Find where the given text appears and provide that cell's center as [x, y] coordinate. 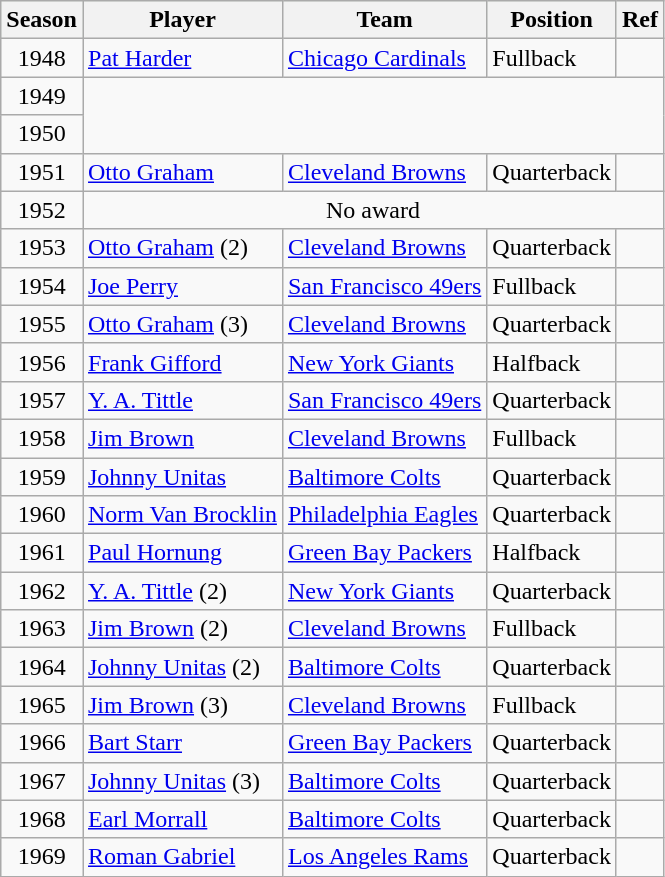
Roman Gabriel [182, 857]
1954 [42, 286]
Otto Graham (3) [182, 324]
1961 [42, 553]
Jim Brown [182, 438]
1953 [42, 248]
Bart Starr [182, 743]
Johnny Unitas (2) [182, 667]
Otto Graham [182, 172]
Joe Perry [182, 286]
1957 [42, 400]
1966 [42, 743]
Paul Hornung [182, 553]
1965 [42, 705]
1955 [42, 324]
1958 [42, 438]
Otto Graham (2) [182, 248]
Jim Brown (3) [182, 705]
Y. A. Tittle [182, 400]
1967 [42, 781]
1948 [42, 58]
Johnny Unitas (3) [182, 781]
1969 [42, 857]
1950 [42, 134]
Frank Gifford [182, 362]
1963 [42, 629]
1968 [42, 819]
Norm Van Brocklin [182, 515]
Season [42, 20]
1962 [42, 591]
1952 [42, 210]
Y. A. Tittle (2) [182, 591]
Chicago Cardinals [384, 58]
1959 [42, 477]
1951 [42, 172]
Pat Harder [182, 58]
Los Angeles Rams [384, 857]
1960 [42, 515]
Philadelphia Eagles [384, 515]
Position [552, 20]
1956 [42, 362]
Jim Brown (2) [182, 629]
Player [182, 20]
Johnny Unitas [182, 477]
Earl Morrall [182, 819]
1949 [42, 96]
Ref [640, 20]
Team [384, 20]
1964 [42, 667]
No award [372, 210]
